Search for the cell housing the specified text and yield its [X, Y] center coordinate. 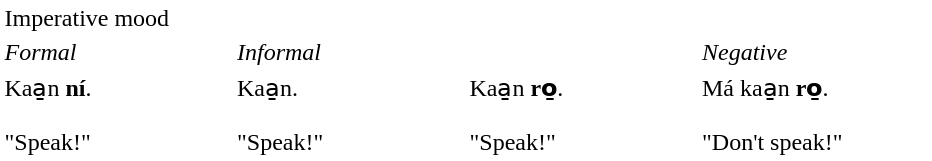
Kaa̱n. "Speak!" [349, 115]
Formal [117, 52]
Informal [466, 52]
Má kaa̱n ro̱."Don't speak!" [814, 115]
Negative [814, 52]
Kaa̱n ro̱."Speak!" [582, 115]
Kaa̱n ní."Speak!" [117, 115]
Imperative mood [466, 18]
